Identify which cell holds the provided text, then report its [X, Y] central coordinate. 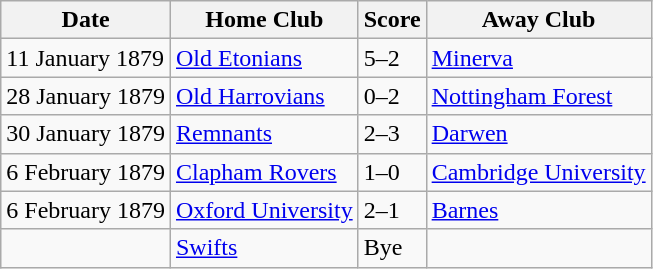
Darwen [538, 134]
2–3 [392, 134]
Minerva [538, 58]
Old Etonians [264, 58]
Oxford University [264, 210]
Nottingham Forest [538, 96]
0–2 [392, 96]
Cambridge University [538, 172]
Away Club [538, 20]
Score [392, 20]
30 January 1879 [86, 134]
2–1 [392, 210]
Barnes [538, 210]
Home Club [264, 20]
Bye [392, 248]
Swifts [264, 248]
Remnants [264, 134]
11 January 1879 [86, 58]
Clapham Rovers [264, 172]
Date [86, 20]
5–2 [392, 58]
28 January 1879 [86, 96]
Old Harrovians [264, 96]
1–0 [392, 172]
